Determine the (x, y) coordinate at the center of the cell enclosing the given text.  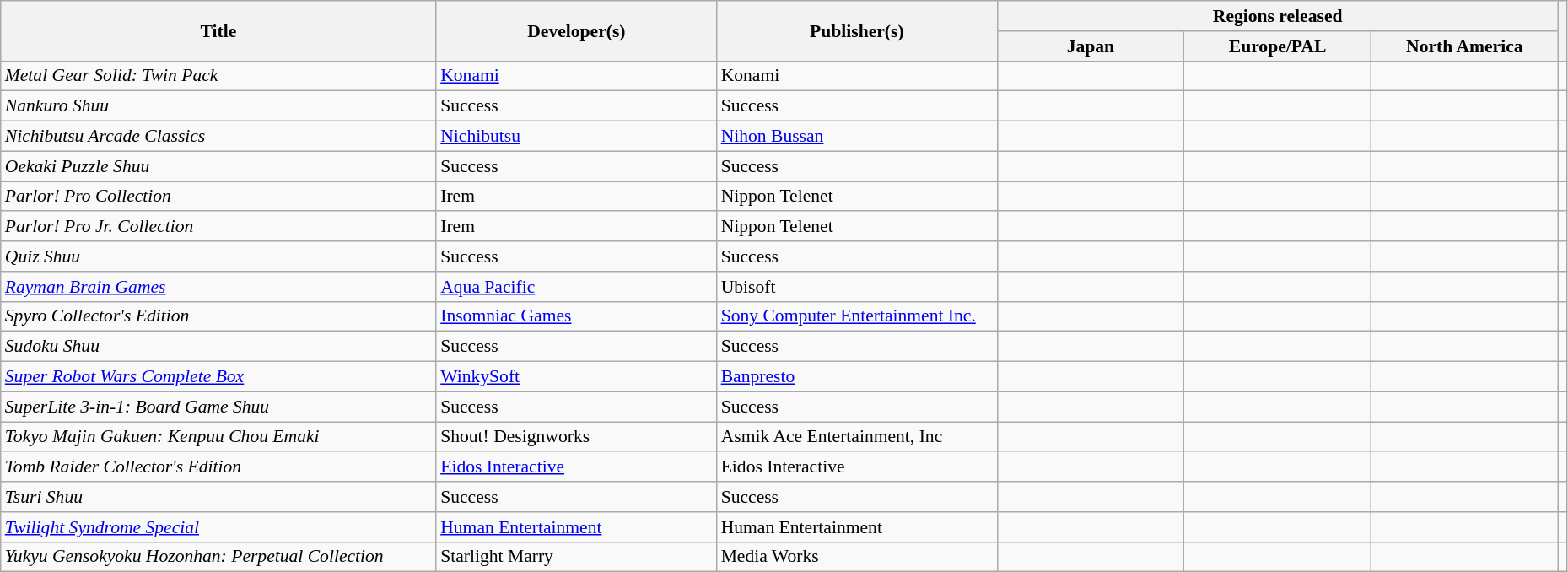
Europe/PAL (1278, 46)
Nankuro Shuu (218, 106)
Banpresto (857, 377)
Media Works (857, 557)
Spyro Collector's Edition (218, 316)
Title (218, 30)
WinkySoft (576, 377)
Asmik Ace Entertainment, Inc (857, 437)
North America (1465, 46)
Shout! Designworks (576, 437)
Twilight Syndrome Special (218, 527)
Parlor! Pro Collection (218, 197)
Tokyo Majin Gakuen: Kenpuu Chou Emaki (218, 437)
Rayman Brain Games (218, 287)
Starlight Marry (576, 557)
Regions released (1277, 16)
Quiz Shuu (218, 256)
Insomniac Games (576, 316)
Nichibutsu (576, 137)
Yukyu Gensokyoku Hozonhan: Perpetual Collection (218, 557)
Sudoku Shuu (218, 347)
Metal Gear Solid: Twin Pack (218, 76)
Developer(s) (576, 30)
Super Robot Wars Complete Box (218, 377)
Aqua Pacific (576, 287)
Oekaki Puzzle Shuu (218, 166)
Tsuri Shuu (218, 497)
Publisher(s) (857, 30)
SuperLite 3-in-1: Board Game Shuu (218, 407)
Tomb Raider Collector's Edition (218, 467)
Parlor! Pro Jr. Collection (218, 227)
Ubisoft (857, 287)
Nihon Bussan (857, 137)
Sony Computer Entertainment Inc. (857, 316)
Japan (1090, 46)
Nichibutsu Arcade Classics (218, 137)
